Scan for the cell matching the given text and deliver its [X, Y] coordinate at center. 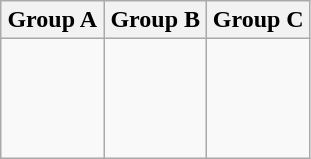
Group B [156, 20]
Group C [258, 20]
Group A [52, 20]
